Extract the [X, Y] coordinate from the center of the cell holding the provided text.  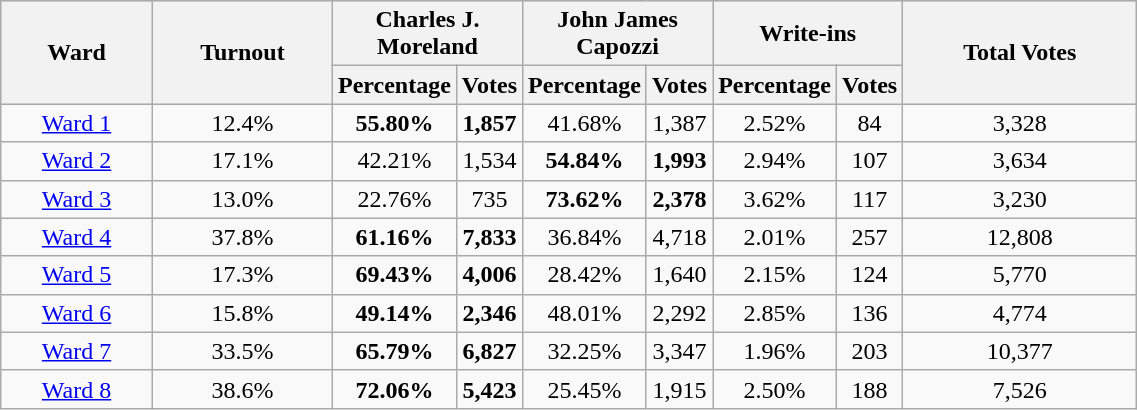
John James Capozzi [618, 34]
Charles J. Moreland [427, 34]
17.3% [242, 275]
124 [869, 275]
Total Votes [1020, 52]
3,230 [1020, 199]
28.42% [585, 275]
13.0% [242, 199]
42.21% [394, 161]
107 [869, 161]
Ward 2 [77, 161]
2.52% [775, 123]
4,774 [1020, 313]
61.16% [394, 237]
1,993 [679, 161]
735 [489, 199]
72.06% [394, 389]
203 [869, 351]
2,346 [489, 313]
2,292 [679, 313]
37.8% [242, 237]
73.62% [585, 199]
4,006 [489, 275]
33.5% [242, 351]
117 [869, 199]
4,718 [679, 237]
2.15% [775, 275]
1,857 [489, 123]
6,827 [489, 351]
5,423 [489, 389]
1,915 [679, 389]
1,387 [679, 123]
3,634 [1020, 161]
Ward 5 [77, 275]
188 [869, 389]
69.43% [394, 275]
Ward 3 [77, 199]
41.68% [585, 123]
2.94% [775, 161]
7,833 [489, 237]
Turnout [242, 52]
1,534 [489, 161]
15.8% [242, 313]
Ward 4 [77, 237]
65.79% [394, 351]
49.14% [394, 313]
Ward 6 [77, 313]
257 [869, 237]
2.01% [775, 237]
136 [869, 313]
1,640 [679, 275]
Ward 7 [77, 351]
55.80% [394, 123]
32.25% [585, 351]
12.4% [242, 123]
Ward [77, 52]
Ward 1 [77, 123]
36.84% [585, 237]
10,377 [1020, 351]
17.1% [242, 161]
48.01% [585, 313]
22.76% [394, 199]
12,808 [1020, 237]
2.85% [775, 313]
54.84% [585, 161]
3,328 [1020, 123]
7,526 [1020, 389]
3.62% [775, 199]
3,347 [679, 351]
2.50% [775, 389]
2,378 [679, 199]
1.96% [775, 351]
5,770 [1020, 275]
Ward 8 [77, 389]
Write-ins [808, 34]
25.45% [585, 389]
38.6% [242, 389]
84 [869, 123]
